Search for the cell housing the specified text and yield its (x, y) center coordinate. 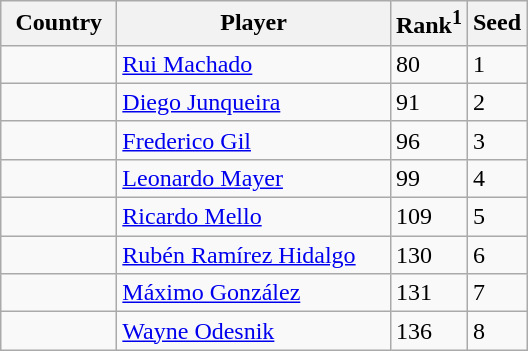
3 (496, 140)
6 (496, 255)
Frederico Gil (254, 140)
136 (428, 331)
Rank1 (428, 24)
2 (496, 102)
Rubén Ramírez Hidalgo (254, 255)
Máximo González (254, 293)
130 (428, 255)
Player (254, 24)
Rui Machado (254, 64)
1 (496, 64)
Wayne Odesnik (254, 331)
99 (428, 178)
96 (428, 140)
Ricardo Mello (254, 217)
5 (496, 217)
4 (496, 178)
131 (428, 293)
Seed (496, 24)
7 (496, 293)
8 (496, 331)
Diego Junqueira (254, 102)
80 (428, 64)
109 (428, 217)
Country (59, 24)
Leonardo Mayer (254, 178)
91 (428, 102)
